Return (x, y) of the center of cell containing provided text 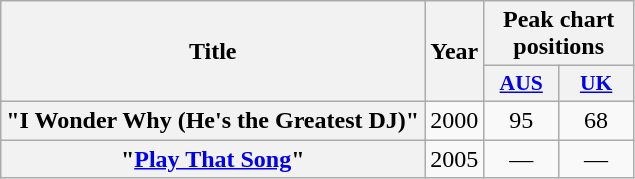
"I Wonder Why (He's the Greatest DJ)" (213, 120)
Title (213, 52)
2005 (454, 159)
Peak chart positions (559, 34)
UK (596, 84)
95 (522, 120)
2000 (454, 120)
AUS (522, 84)
Year (454, 52)
68 (596, 120)
"Play That Song" (213, 159)
